Search for the cell housing the specified text and yield its (x, y) center coordinate. 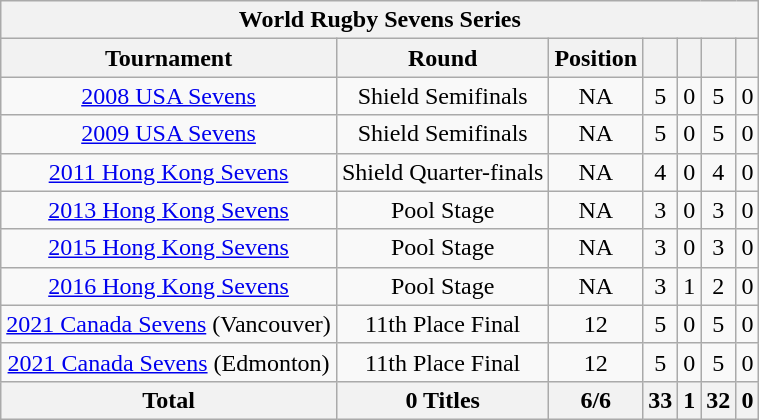
2009 USA Sevens (169, 134)
Total (169, 400)
2013 Hong Kong Sevens (169, 210)
2021 Canada Sevens (Vancouver) (169, 324)
33 (660, 400)
0 Titles (442, 400)
Position (596, 58)
2 (718, 286)
2016 Hong Kong Sevens (169, 286)
2011 Hong Kong Sevens (169, 172)
2021 Canada Sevens (Edmonton) (169, 362)
Tournament (169, 58)
2008 USA Sevens (169, 96)
World Rugby Sevens Series (380, 20)
Round (442, 58)
6/6 (596, 400)
32 (718, 400)
Shield Quarter-finals (442, 172)
2015 Hong Kong Sevens (169, 248)
